Scan for the cell matching the given text and deliver its [X, Y] coordinate at center. 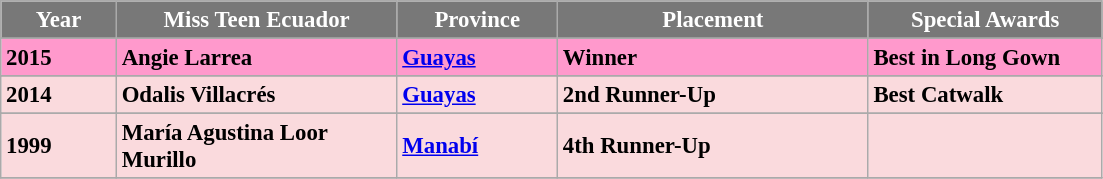
Miss Teen Ecuador [256, 20]
2014 [59, 95]
4th Runner-Up [714, 146]
María Agustina Loor Murillo [256, 146]
Best Catwalk [985, 95]
Special Awards [985, 20]
2015 [59, 58]
Angie Larrea [256, 58]
Best in Long Gown [985, 58]
Province [478, 20]
Odalis Villacrés [256, 95]
Manabí [478, 146]
1999 [59, 146]
Placement [714, 20]
Year [59, 20]
2nd Runner-Up [714, 95]
Winner [714, 58]
